Identify which cell holds the provided text, then report its [x, y] central coordinate. 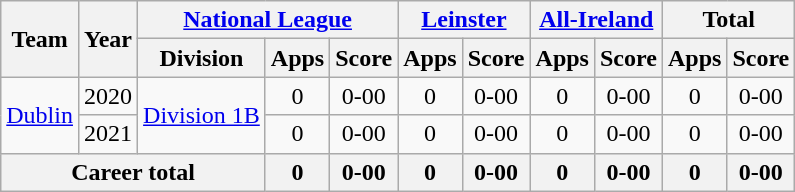
Dublin [40, 115]
Division [202, 58]
Total [728, 20]
All-Ireland [596, 20]
Leinster [464, 20]
Division 1B [202, 115]
Career total [134, 172]
National League [268, 20]
2021 [108, 134]
Team [40, 39]
2020 [108, 96]
Year [108, 39]
